Search for the cell housing the specified text and yield its [X, Y] center coordinate. 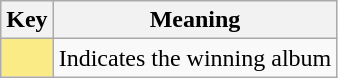
Key [27, 20]
Indicates the winning album [195, 58]
Meaning [195, 20]
